Extract the (X, Y) coordinate from the center of the cell holding the provided text.  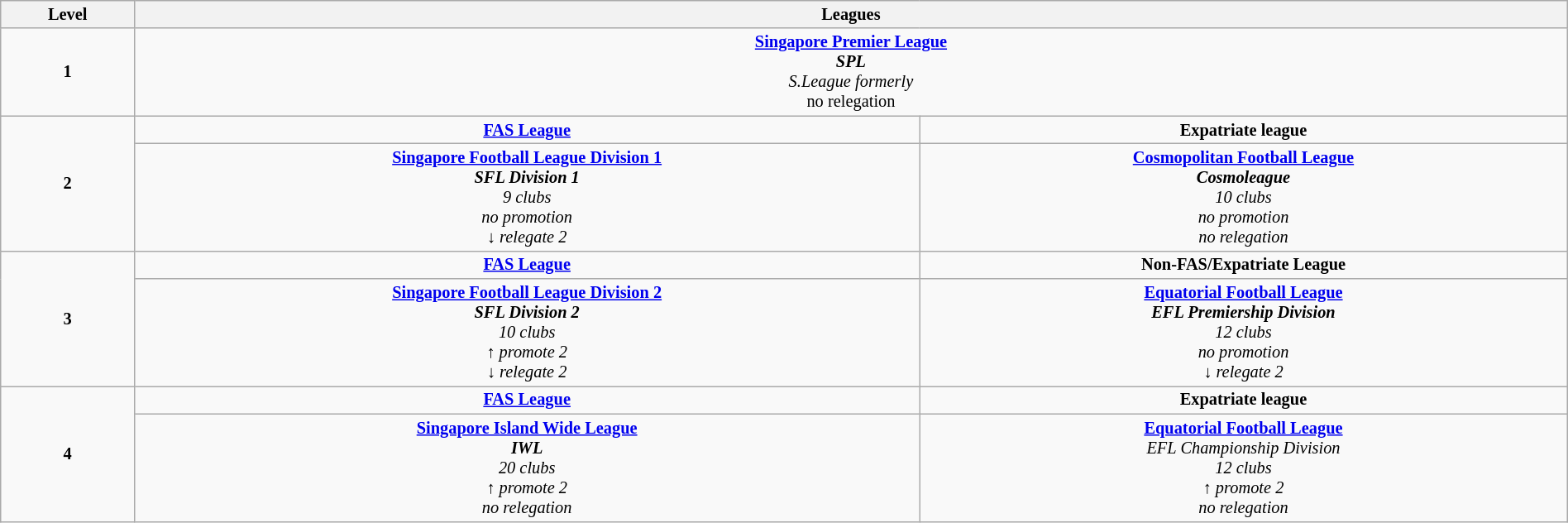
Cosmopolitan Football LeagueCosmoleague10 clubsno promotionno relegation (1244, 197)
Singapore Island Wide League IWL20 clubs↑ promote 2no relegation (528, 468)
Leagues (852, 14)
Level (68, 14)
Equatorial Football LeagueEFL Championship Division12 clubs↑ promote 2no relegation (1244, 468)
4 (68, 453)
1 (68, 72)
2 (68, 184)
Singapore Football League Division 2SFL Division 210 clubs↑ promote 2↓ relegate 2 (528, 333)
Non-FAS/Expatriate League (1244, 265)
3 (68, 318)
Equatorial Football LeagueEFL Premiership Division12 clubsno promotion↓ relegate 2 (1244, 333)
Singapore Premier LeagueSPL S.League formerly no relegation (852, 72)
Singapore Football League Division 1SFL Division 19 clubsno promotion↓ relegate 2 (528, 197)
